Find where the given text appears and provide that cell's center as [X, Y] coordinate. 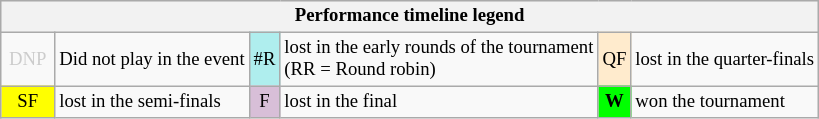
lost in the semi-finals [152, 102]
lost in the final [439, 102]
QF [614, 60]
Performance timeline legend [410, 16]
lost in the quarter-finals [725, 60]
DNP [28, 60]
won the tournament [725, 102]
F [264, 102]
lost in the early rounds of the tournament(RR = Round robin) [439, 60]
W [614, 102]
#R [264, 60]
SF [28, 102]
Did not play in the event [152, 60]
